Find where the given text appears and provide that cell's center as [X, Y] coordinate. 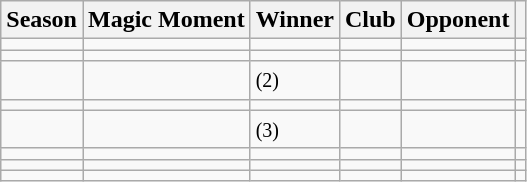
Opponent [458, 20]
Magic Moment [166, 20]
(2) [294, 80]
Season [42, 20]
Club [370, 20]
(3) [294, 129]
Winner [294, 20]
